Determine the (x, y) coordinate at the center of the cell enclosing the given text.  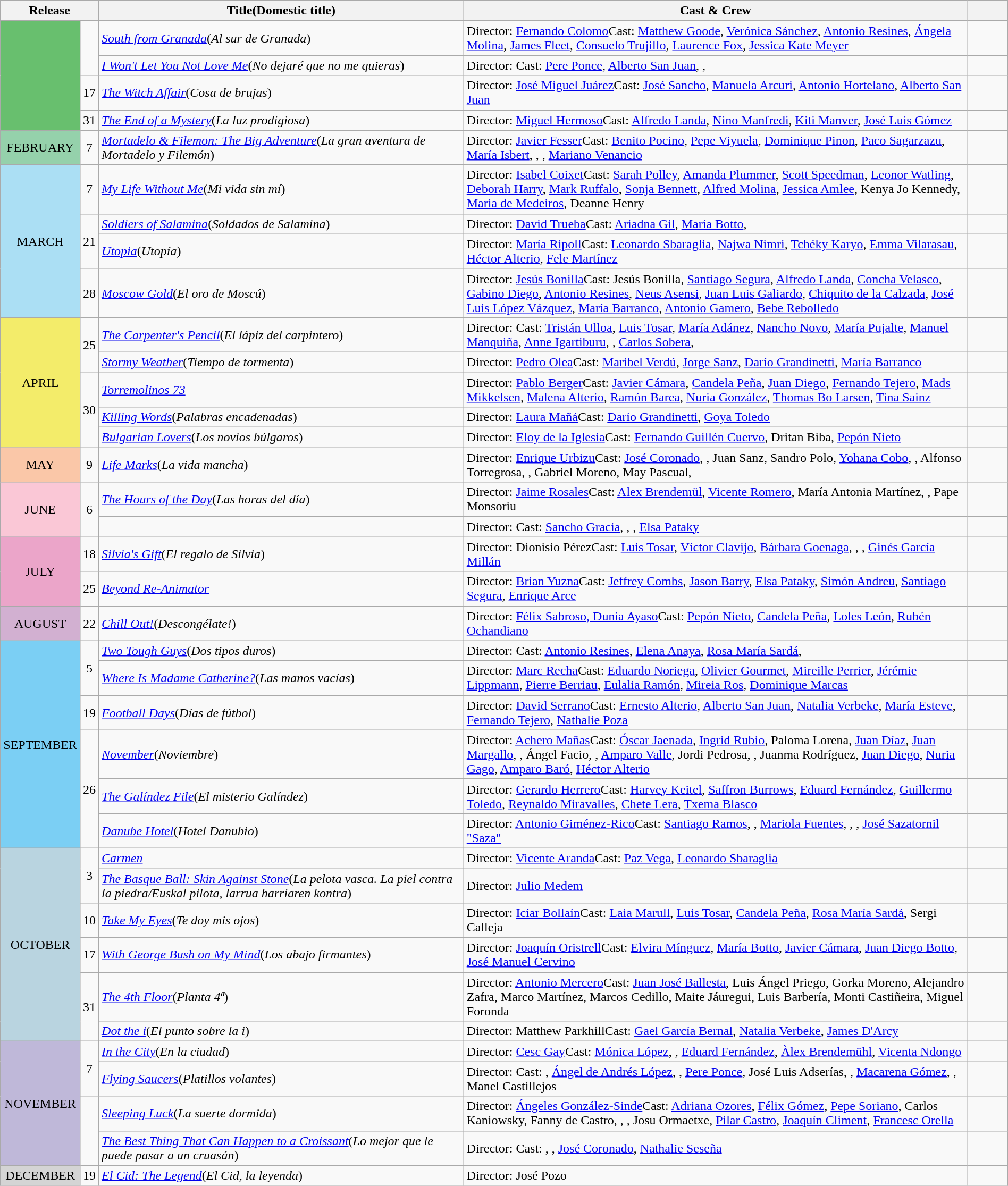
Director: Julio Medem (716, 886)
Director: Cast: Pere Ponce, Alberto San Juan, , (716, 65)
Beyond Re-Animator (282, 589)
Director: Matthew ParkhillCast: Gael García Bernal, Natalia Verbeke, James D'Arcy (716, 1031)
JUNE (40, 509)
21 (89, 241)
30 (89, 409)
Cast & Crew (716, 11)
In the City(En la ciudad) (282, 1052)
Director: Cast: , , José Coronado, Nathalie Seseña (716, 1148)
Director: Cast: Sancho Gracia, , , Elsa Pataky (716, 527)
Title(Domestic title) (282, 11)
Director: David TruebaCast: Ariadna Gil, María Botto, (716, 224)
Director: David SerranoCast: Ernesto Alterio, Alberto San Juan, Natalia Verbeke, María Esteve, Fernando Tejero, Nathalie Poza (716, 712)
Director: Jaime RosalesCast: Alex Brendemül, Vicente Romero, María Antonia Martínez, , Pape Monsoriu (716, 500)
The Witch Affair(Cosa de brujas) (282, 92)
The Carpenter's Pencil(El lápiz del carpintero) (282, 335)
The 4th Floor(Planta 4ª) (282, 997)
Utopia(Utopía) (282, 251)
Killing Words(Palabras encadenadas) (282, 417)
Danube Hotel(Hotel Danubio) (282, 830)
South from Granada(Al sur de Granada) (282, 38)
Director: Laura MañáCast: Darío Grandinetti, Goya Toledo (716, 417)
Director: Gerardo HerreroCast: Harvey Keitel, Saffron Burrows, Eduard Fernández, Guillermo Toledo, Reynaldo Miravalles, Chete Lera, Txema Blasco (716, 796)
22 (89, 623)
Release (50, 11)
Director: Félix Sabroso, Dunia AyasoCast: Pepón Nieto, Candela Peña, Loles León, Rubén Ochandiano (716, 623)
Director: Eloy de la IglesiaCast: Fernando Guillén Cuervo, Dritan Biba, Pepón Nieto (716, 438)
NOVEMBER (40, 1104)
Director: Brian YuznaCast: Jeffrey Combs, Jason Barry, Elsa Pataky, Simón Andreu, Santiago Segura, Enrique Arce (716, 589)
Bulgarian Lovers(Los novios búlgaros) (282, 438)
Director: José Pozo (716, 1175)
Stormy Weather(Tiempo de tormenta) (282, 362)
My Life Without Me(Mi vida sin mí) (282, 189)
Flying Saucers(Platillos volantes) (282, 1079)
Life Marks(La vida mancha) (282, 465)
Soldiers of Salamina(Soldados de Salamina) (282, 224)
Football Days(Días de fútbol) (282, 712)
Torremolinos 73 (282, 389)
Director: María RipollCast: Leonardo Sbaraglia, Najwa Nimri, Tchéky Karyo, Emma Vilarasau, Héctor Alterio, Fele Martínez (716, 251)
The End of a Mystery(La luz prodigiosa) (282, 120)
Sleeping Luck(La suerte dormida) (282, 1113)
Where Is Madame Catherine?(Las manos vacías) (282, 678)
Director: Joaquín OristrellCast: Elvira Mínguez, María Botto, Javier Cámara, Juan Diego Botto, José Manuel Cervino (716, 955)
5 (89, 668)
APRIL (40, 382)
Director: Icíar BollaínCast: Laia Marull, Luis Tosar, Candela Peña, Rosa María Sardá, Sergi Calleja (716, 921)
18 (89, 554)
9 (89, 465)
Director: Cast: Antonio Resines, Elena Anaya, Rosa María Sardá, (716, 651)
Director: Cast: Tristán Ulloa, Luis Tosar, María Adánez, Nancho Novo, María Pujalte, Manuel Manquiña, Anne Igartiburu, , Carlos Sobera, (716, 335)
Director: Dionisio PérezCast: Luis Tosar, Víctor Clavijo, Bárbara Goenaga, , , Ginés García Millán (716, 554)
AUGUST (40, 623)
FEBRUARY (40, 148)
Take My Eyes(Te doy mis ojos) (282, 921)
Carmen (282, 858)
Dot the i(El punto sobre la i) (282, 1031)
Two Tough Guys(Dos tipos duros) (282, 651)
Silvia's Gift(El regalo de Silvia) (282, 554)
The Hours of the Day(Las horas del día) (282, 500)
SEPTEMBER (40, 744)
10 (89, 921)
Chill Out!(Descongélate!) (282, 623)
Mortadelo & Filemon: The Big Adventure(La gran aventura de Mortadelo y Filemón) (282, 148)
OCTOBER (40, 944)
28 (89, 293)
El Cid: The Legend(El Cid, la leyenda) (282, 1175)
Director: José Miguel JuárezCast: José Sancho, Manuela Arcuri, Antonio Hortelano, Alberto San Juan (716, 92)
I Won't Let You Not Love Me(No dejaré que no me quieras) (282, 65)
Director: Cast: , Ángel de Andrés López, , Pere Ponce, José Luis Adserías, , Macarena Gómez, , Manel Castillejos (716, 1079)
26 (89, 789)
The Basque Ball: Skin Against Stone(La pelota vasca. La piel contra la piedra/Euskal pilota, larrua harriaren kontra) (282, 886)
3 (89, 875)
November(Noviembre) (282, 754)
The Best Thing That Can Happen to a Croissant(Lo mejor que le puede pasar a un cruasán) (282, 1148)
Director: Antonio Giménez-RicoCast: Santiago Ramos, , Mariola Fuentes, , , José Sazatornil "Saza" (716, 830)
Director: Javier FesserCast: Benito Pocino, Pepe Viyuela, Dominique Pinon, Paco Sagarzazu, María Isbert, , , Mariano Venancio (716, 148)
Director: Miguel HermosoCast: Alfredo Landa, Nino Manfredi, Kiti Manver, José Luis Gómez (716, 120)
The Galíndez File(El misterio Galíndez) (282, 796)
Director: Vicente ArandaCast: Paz Vega, Leonardo Sbaraglia (716, 858)
MARCH (40, 241)
6 (89, 509)
Director: Cesc GayCast: Mónica López, , Eduard Fernández, Àlex Brendemühl, Vicenta Ndongo (716, 1052)
Director: Enrique UrbizuCast: José Coronado, , Juan Sanz, Sandro Polo, Yohana Cobo, , Alfonso Torregrosa, , Gabriel Moreno, May Pascual, (716, 465)
Director: Pedro OleaCast: Maribel Verdú, Jorge Sanz, Darío Grandinetti, María Barranco (716, 362)
JULY (40, 571)
Moscow Gold(El oro de Moscú) (282, 293)
DECEMBER (40, 1175)
MAY (40, 465)
With George Bush on My Mind(Los abajo firmantes) (282, 955)
